Identify which cell holds the provided text, then report its (x, y) central coordinate. 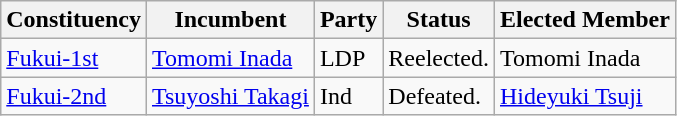
Elected Member (584, 20)
Party (348, 20)
Ind (348, 96)
Incumbent (230, 20)
Status (439, 20)
Reelected. (439, 58)
Fukui-1st (74, 58)
Hideyuki Tsuji (584, 96)
Fukui-2nd (74, 96)
Constituency (74, 20)
Tsuyoshi Takagi (230, 96)
Defeated. (439, 96)
LDP (348, 58)
